Search for the cell housing the specified text and yield its (x, y) center coordinate. 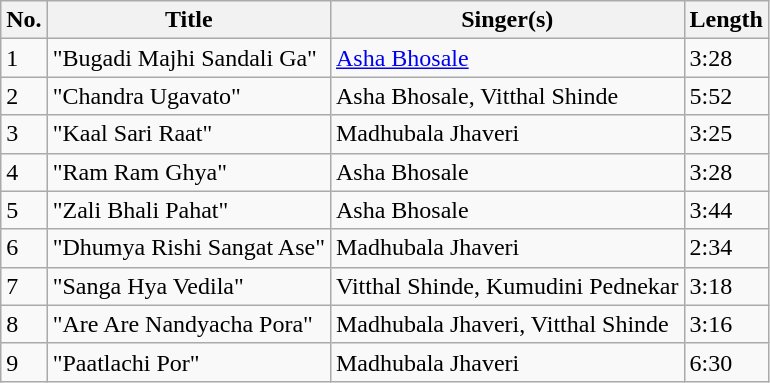
2 (24, 96)
"Paatlachi Por" (188, 362)
No. (24, 20)
2:34 (726, 248)
Length (726, 20)
3:25 (726, 134)
8 (24, 324)
6:30 (726, 362)
Title (188, 20)
3:16 (726, 324)
Singer(s) (507, 20)
3 (24, 134)
"Dhumya Rishi Sangat Ase" (188, 248)
Vitthal Shinde, Kumudini Pednekar (507, 286)
Asha Bhosale, Vitthal Shinde (507, 96)
6 (24, 248)
4 (24, 172)
"Ram Ram Ghya" (188, 172)
5:52 (726, 96)
7 (24, 286)
9 (24, 362)
"Kaal Sari Raat" (188, 134)
5 (24, 210)
3:18 (726, 286)
Madhubala Jhaveri, Vitthal Shinde (507, 324)
"Zali Bhali Pahat" (188, 210)
"Chandra Ugavato" (188, 96)
"Bugadi Majhi Sandali Ga" (188, 58)
3:44 (726, 210)
1 (24, 58)
"Sanga Hya Vedila" (188, 286)
"Are Are Nandyacha Pora" (188, 324)
